Search for the cell housing the specified text and yield its [X, Y] center coordinate. 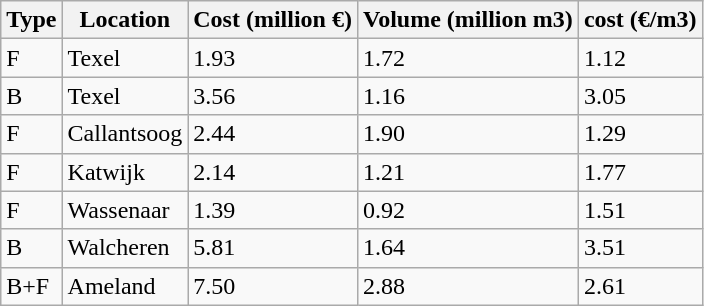
1.93 [273, 58]
1.72 [468, 58]
2.44 [273, 134]
1.29 [640, 134]
3.56 [273, 96]
B+F [32, 286]
2.88 [468, 286]
Ameland [125, 286]
3.05 [640, 96]
1.12 [640, 58]
Wassenaar [125, 210]
cost (€/m3) [640, 20]
1.64 [468, 248]
5.81 [273, 248]
1.77 [640, 172]
0.92 [468, 210]
Type [32, 20]
3.51 [640, 248]
Location [125, 20]
Volume (million m3) [468, 20]
Walcheren [125, 248]
1.21 [468, 172]
7.50 [273, 286]
2.61 [640, 286]
1.16 [468, 96]
1.90 [468, 134]
Callantsoog [125, 134]
Cost (million €) [273, 20]
Katwijk [125, 172]
1.51 [640, 210]
1.39 [273, 210]
2.14 [273, 172]
